For the text-containing cell, return its midpoint in [X, Y] coordinate format. 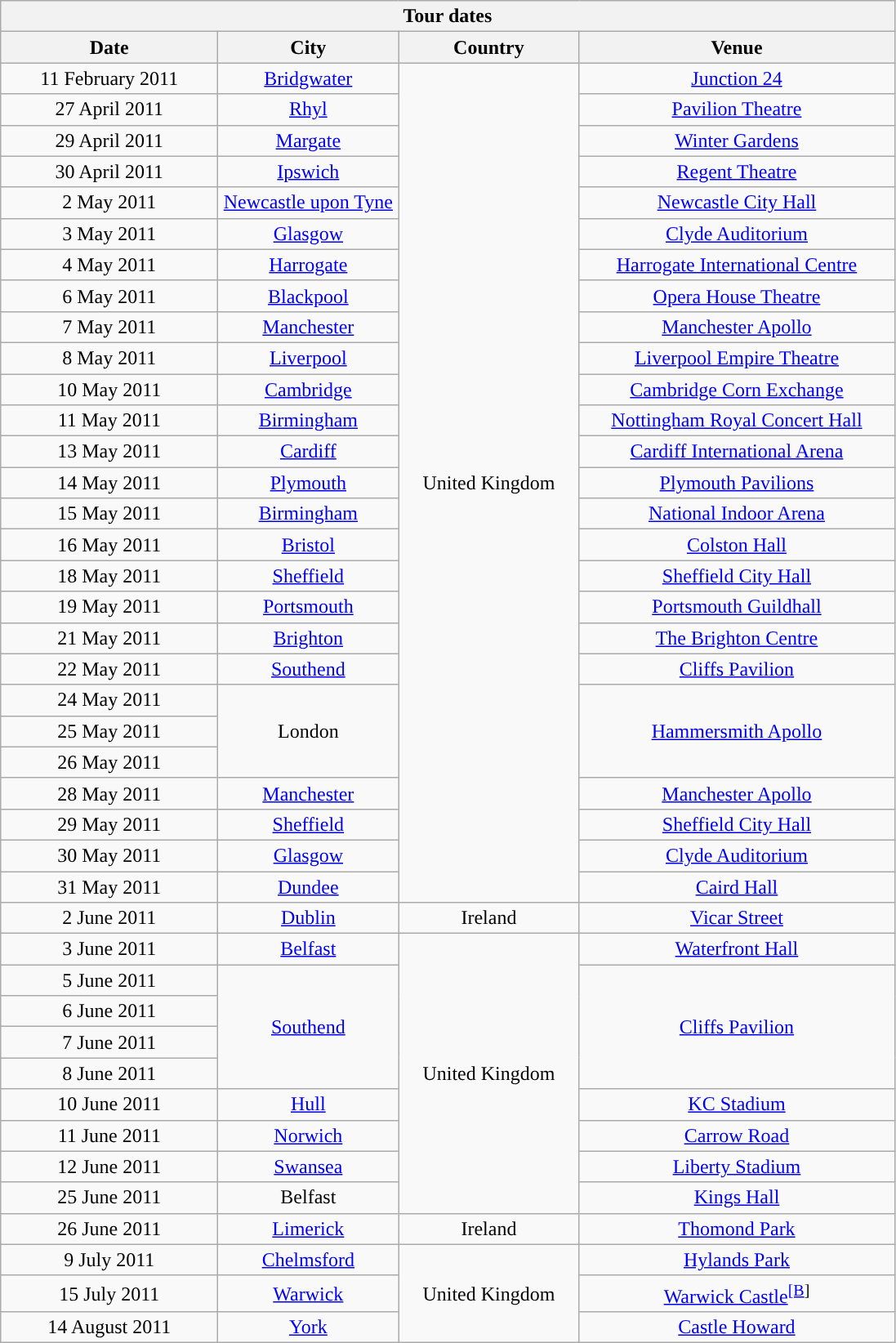
27 April 2011 [109, 109]
25 June 2011 [109, 1198]
5 June 2011 [109, 980]
30 May 2011 [109, 855]
Harrogate International Centre [737, 265]
Bristol [309, 545]
Swansea [309, 1167]
Vicar Street [737, 918]
6 May 2011 [109, 296]
Liberty Stadium [737, 1167]
7 June 2011 [109, 1042]
21 May 2011 [109, 638]
National Indoor Arena [737, 514]
Kings Hall [737, 1198]
12 June 2011 [109, 1167]
Warwick [309, 1294]
19 May 2011 [109, 607]
15 May 2011 [109, 514]
Chelmsford [309, 1260]
26 May 2011 [109, 762]
8 May 2011 [109, 358]
31 May 2011 [109, 886]
Margate [309, 141]
Cambridge Corn Exchange [737, 390]
Cardiff International Arena [737, 452]
Country [488, 47]
10 June 2011 [109, 1104]
Plymouth [309, 483]
14 August 2011 [109, 1327]
Newcastle City Hall [737, 203]
11 June 2011 [109, 1136]
Harrogate [309, 265]
London [309, 731]
Carrow Road [737, 1136]
Norwich [309, 1136]
22 May 2011 [109, 669]
Winter Gardens [737, 141]
11 May 2011 [109, 421]
3 May 2011 [109, 234]
Limerick [309, 1229]
29 April 2011 [109, 141]
Cardiff [309, 452]
10 May 2011 [109, 390]
Liverpool Empire Theatre [737, 358]
Thomond Park [737, 1229]
6 June 2011 [109, 1011]
14 May 2011 [109, 483]
15 July 2011 [109, 1294]
16 May 2011 [109, 545]
Brighton [309, 638]
Venue [737, 47]
2 May 2011 [109, 203]
30 April 2011 [109, 172]
Cambridge [309, 390]
Opera House Theatre [737, 296]
Date [109, 47]
Regent Theatre [737, 172]
Bridgwater [309, 78]
Plymouth Pavilions [737, 483]
Dundee [309, 886]
Castle Howard [737, 1327]
13 May 2011 [109, 452]
Caird Hall [737, 886]
Rhyl [309, 109]
Junction 24 [737, 78]
4 May 2011 [109, 265]
28 May 2011 [109, 793]
Warwick Castle[B] [737, 1294]
Dublin [309, 918]
Portsmouth [309, 607]
2 June 2011 [109, 918]
26 June 2011 [109, 1229]
7 May 2011 [109, 327]
Colston Hall [737, 545]
18 May 2011 [109, 576]
Hylands Park [737, 1260]
Tour dates [448, 16]
9 July 2011 [109, 1260]
Hull [309, 1104]
Pavilion Theatre [737, 109]
Ipswich [309, 172]
Blackpool [309, 296]
29 May 2011 [109, 824]
11 February 2011 [109, 78]
25 May 2011 [109, 731]
Waterfront Hall [737, 949]
The Brighton Centre [737, 638]
8 June 2011 [109, 1073]
City [309, 47]
24 May 2011 [109, 700]
Liverpool [309, 358]
Portsmouth Guildhall [737, 607]
York [309, 1327]
KC Stadium [737, 1104]
3 June 2011 [109, 949]
Newcastle upon Tyne [309, 203]
Nottingham Royal Concert Hall [737, 421]
Hammersmith Apollo [737, 731]
